Return the [X, Y] coordinate for the center point of the cell that contains the specified text.  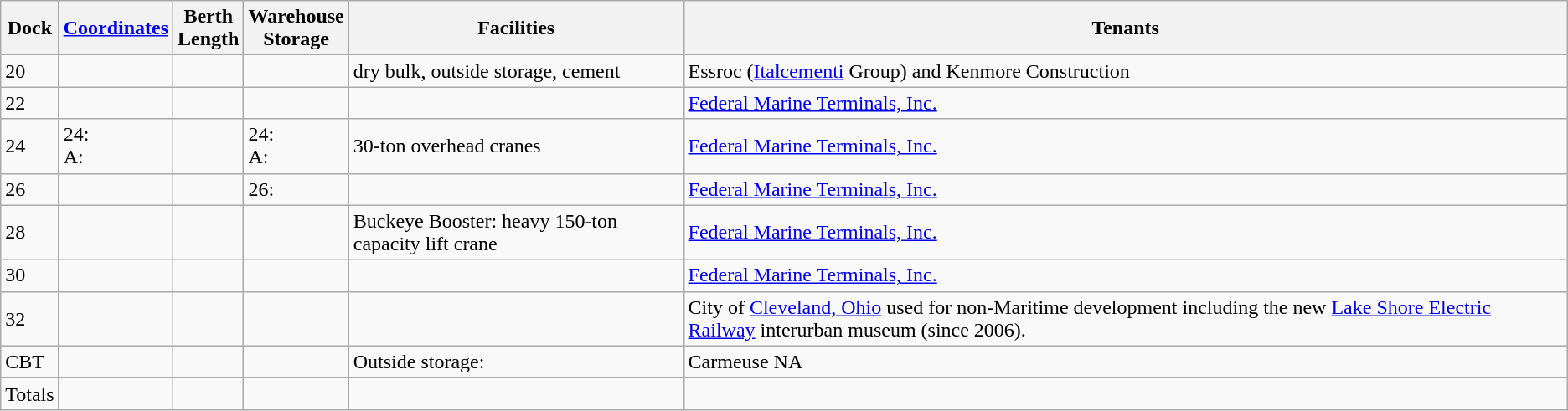
Dock [30, 28]
30-ton overhead cranes [516, 146]
dry bulk, outside storage, cement [516, 71]
Totals [30, 393]
26: [297, 189]
22 [30, 103]
Coordinates [116, 28]
Facilities [516, 28]
28 [30, 233]
Carmeuse NA [1126, 362]
26 [30, 189]
Essroc (Italcementi Group) and Kenmore Construction [1126, 71]
Buckeye Booster: heavy 150-ton capacity lift crane [516, 233]
20 [30, 71]
WarehouseStorage [297, 28]
Outside storage: [516, 362]
32 [30, 318]
BerthLength [209, 28]
Tenants [1126, 28]
City of Cleveland, Ohio used for non-Maritime development including the new Lake Shore Electric Railway interurban museum (since 2006). [1126, 318]
24 [30, 146]
CBT [30, 362]
30 [30, 275]
